For the text-containing cell, return its midpoint in [X, Y] coordinate format. 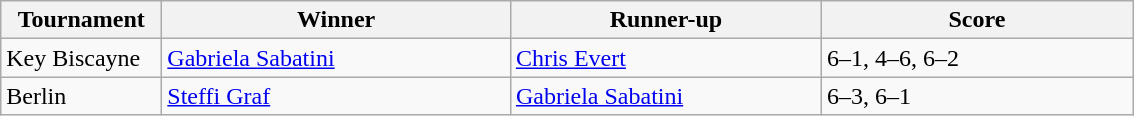
Runner-up [666, 20]
Berlin [82, 96]
Tournament [82, 20]
Chris Evert [666, 58]
Winner [336, 20]
6–3, 6–1 [976, 96]
Key Biscayne [82, 58]
6–1, 4–6, 6–2 [976, 58]
Score [976, 20]
Steffi Graf [336, 96]
